Locate the cell with the specified text and output its [x, y] center coordinate. 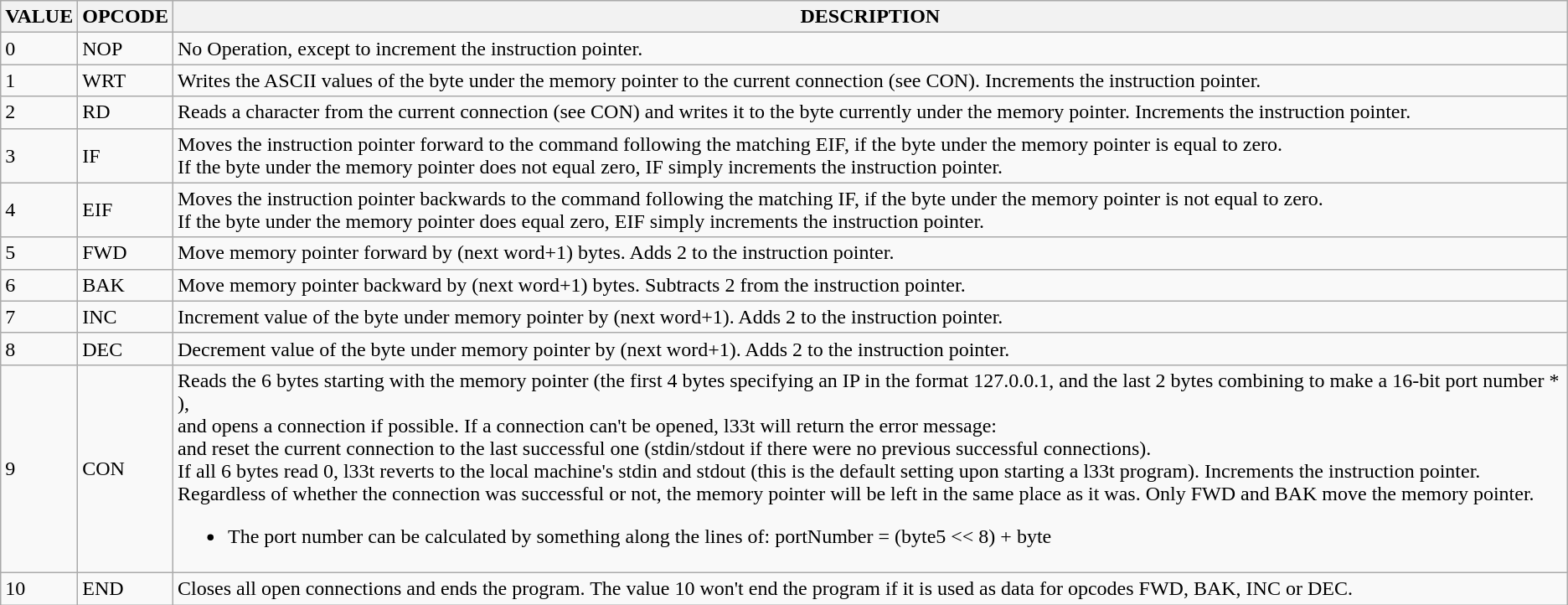
4 [39, 209]
DESCRIPTION [869, 17]
Increment value of the byte under memory pointer by (next word+1). Adds 2 to the instruction pointer. [869, 317]
Move memory pointer forward by (next word+1) bytes. Adds 2 to the instruction pointer. [869, 253]
Decrement value of the byte under memory pointer by (next word+1). Adds 2 to the instruction pointer. [869, 349]
NOP [126, 49]
END [126, 588]
8 [39, 349]
9 [39, 468]
2 [39, 112]
0 [39, 49]
OPCODE [126, 17]
Move memory pointer backward by (next word+1) bytes. Subtracts 2 from the instruction pointer. [869, 285]
DEC [126, 349]
BAK [126, 285]
FWD [126, 253]
No Operation, except to increment the instruction pointer. [869, 49]
INC [126, 317]
EIF [126, 209]
1 [39, 80]
Closes all open connections and ends the program. The value 10 won't end the program if it is used as data for opcodes FWD, BAK, INC or DEC. [869, 588]
3 [39, 156]
10 [39, 588]
RD [126, 112]
CON [126, 468]
6 [39, 285]
VALUE [39, 17]
Writes the ASCII values of the byte under the memory pointer to the current connection (see CON). Increments the instruction pointer. [869, 80]
5 [39, 253]
WRT [126, 80]
7 [39, 317]
IF [126, 156]
